From the cell containing the given text, extract its center point as (X, Y) coordinate. 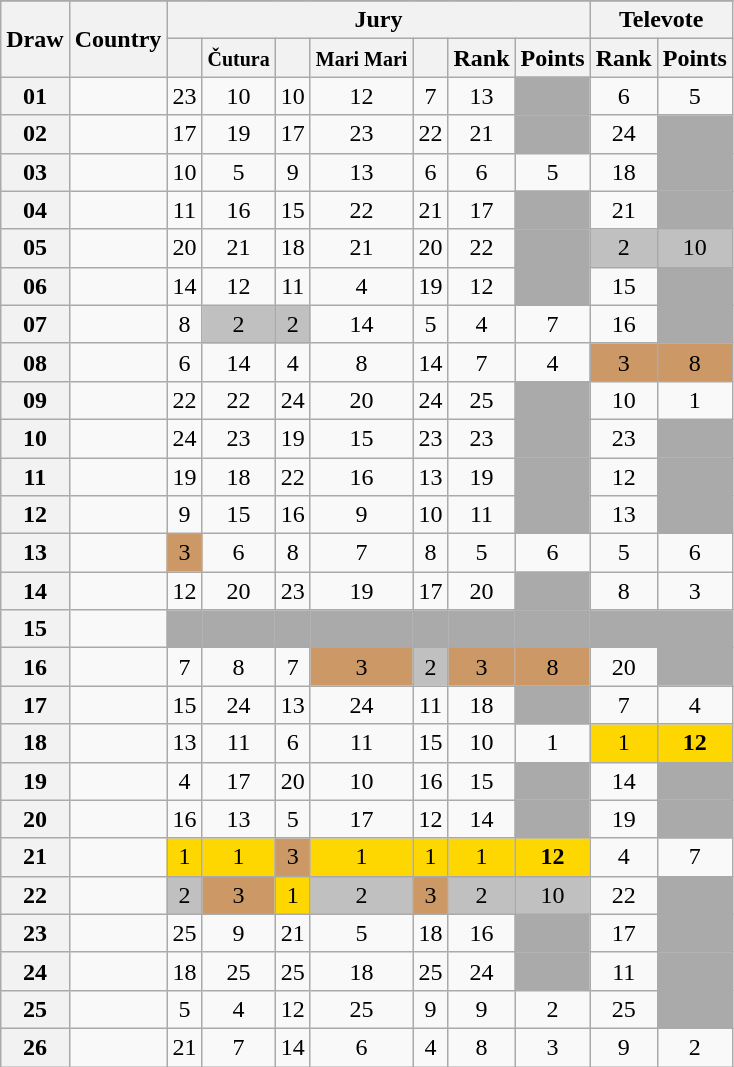
02 (35, 134)
09 (35, 400)
26 (35, 1047)
Čutura (238, 58)
08 (35, 362)
07 (35, 324)
06 (35, 286)
Country (118, 39)
03 (35, 172)
Televote (661, 20)
Mari Mari (362, 58)
05 (35, 248)
01 (35, 96)
04 (35, 210)
Jury (378, 20)
Draw (35, 39)
